Capture the cell that displays the provided text and extract its (X, Y) central coordinate. 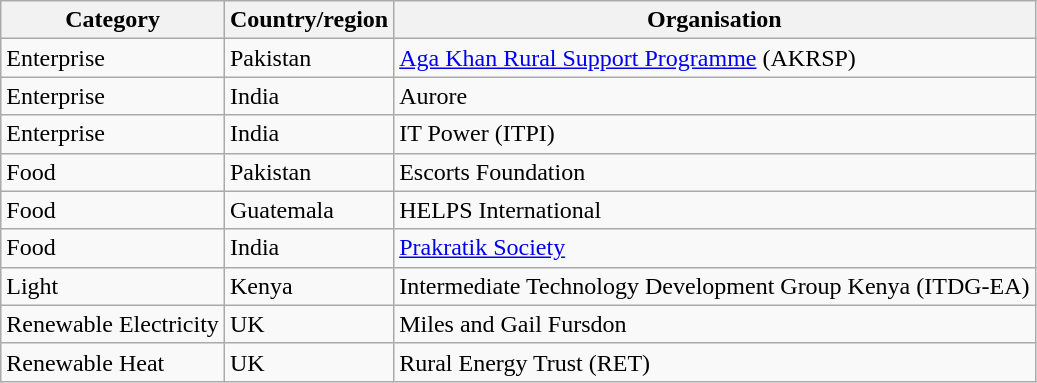
Category (113, 20)
Guatemala (308, 210)
Aurore (714, 96)
Aga Khan Rural Support Programme (AKRSP) (714, 58)
HELPS International (714, 210)
Prakratik Society (714, 248)
Rural Energy Trust (RET) (714, 362)
IT Power (ITPI) (714, 134)
Organisation (714, 20)
Country/region (308, 20)
Light (113, 286)
Intermediate Technology Development Group Kenya (ITDG-EA) (714, 286)
Kenya (308, 286)
Escorts Foundation (714, 172)
Renewable Electricity (113, 324)
Miles and Gail Fursdon (714, 324)
Renewable Heat (113, 362)
